Determine the [X, Y] coordinate at the center of the cell enclosing the given text.  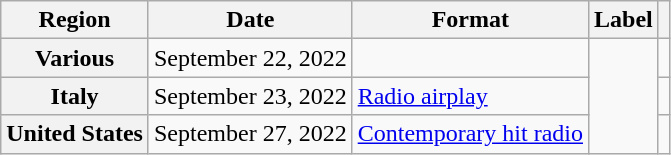
Region [75, 20]
Label [624, 20]
September 22, 2022 [250, 58]
Italy [75, 96]
Various [75, 58]
Format [470, 20]
September 27, 2022 [250, 134]
Date [250, 20]
Contemporary hit radio [470, 134]
United States [75, 134]
September 23, 2022 [250, 96]
Radio airplay [470, 96]
